Extract the (x, y) coordinate from the center of the cell holding the provided text.  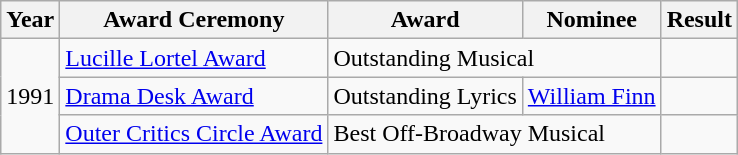
Result (699, 20)
Award (425, 20)
Year (30, 20)
Lucille Lortel Award (194, 58)
Nominee (592, 20)
Outer Critics Circle Award (194, 134)
1991 (30, 96)
Award Ceremony (194, 20)
Best Off-Broadway Musical (494, 134)
Outstanding Lyrics (425, 96)
Drama Desk Award (194, 96)
William Finn (592, 96)
Outstanding Musical (494, 58)
